For the text-containing cell, return its midpoint in (X, Y) coordinate format. 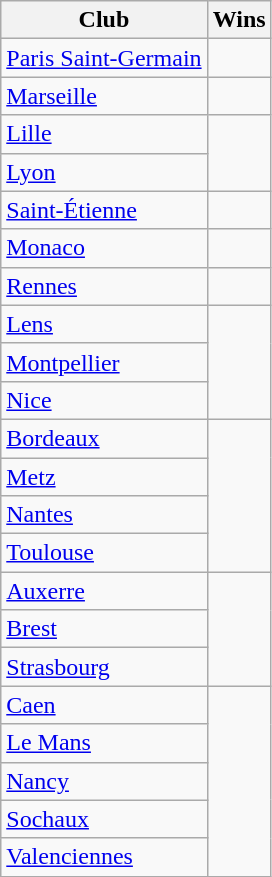
Sochaux (104, 819)
Nantes (104, 515)
Valenciennes (104, 857)
Nice (104, 400)
Nancy (104, 781)
Toulouse (104, 553)
Le Mans (104, 743)
Rennes (104, 286)
Saint-Étienne (104, 210)
Bordeaux (104, 438)
Auxerre (104, 591)
Wins (239, 20)
Marseille (104, 96)
Paris Saint-Germain (104, 58)
Club (104, 20)
Lille (104, 134)
Lyon (104, 172)
Caen (104, 705)
Lens (104, 324)
Brest (104, 629)
Strasbourg (104, 667)
Metz (104, 477)
Montpellier (104, 362)
Monaco (104, 248)
